Capture the cell that displays the provided text and extract its (X, Y) central coordinate. 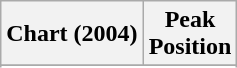
PeakPosition (190, 34)
Chart (2004) (72, 34)
